Provide the [X, Y] coordinate of the cell's center where the given text is located.  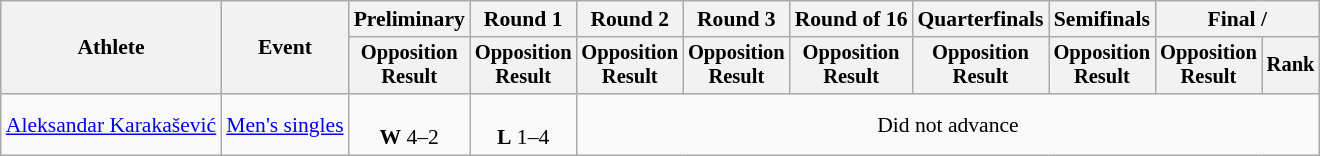
Did not advance [948, 124]
Athlete [111, 48]
Round 1 [524, 19]
W 4–2 [410, 124]
Final / [1237, 19]
Aleksandar Karakašević [111, 124]
Round of 16 [852, 19]
Men's singles [284, 124]
Round 2 [630, 19]
L 1–4 [524, 124]
Round 3 [736, 19]
Semifinals [1102, 19]
Event [284, 48]
Rank [1291, 66]
Quarterfinals [981, 19]
Preliminary [410, 19]
